Return the [x, y] coordinate for the center point of the cell that contains the specified text.  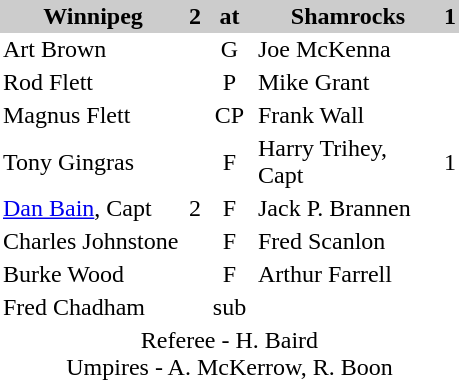
Harry Trihey, Capt [348, 162]
G [230, 50]
Magnus Flett [93, 116]
Jack P. Brannen [348, 208]
P [230, 82]
sub [230, 308]
Winnipeg [93, 16]
Arthur Farrell [348, 274]
Rod Flett [93, 82]
Frank Wall [348, 116]
Tony Gingras [93, 162]
Shamrocks [348, 16]
at [230, 16]
Dan Bain, Capt [93, 208]
CP [230, 116]
Art Brown [93, 50]
Fred Chadham [93, 308]
Fred Scanlon [348, 242]
Joe McKenna [348, 50]
Charles Johnstone [93, 242]
Burke Wood [93, 274]
Mike Grant [348, 82]
